Determine the [X, Y] coordinate at the center of the cell enclosing the given text.  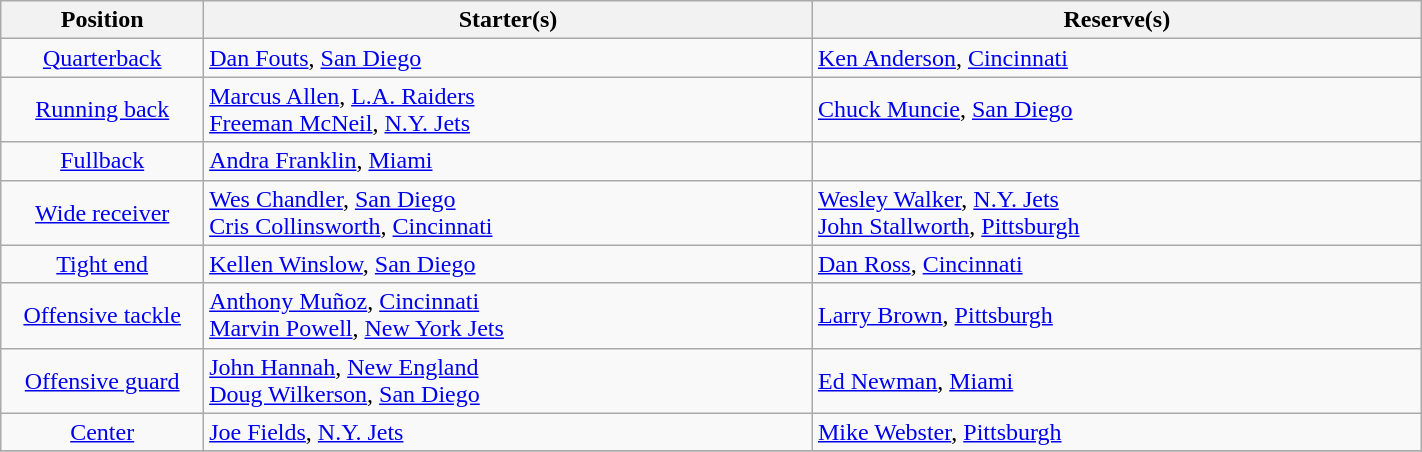
Chuck Muncie, San Diego [1116, 110]
Wes Chandler, San Diego Cris Collinsworth, Cincinnati [508, 212]
Dan Fouts, San Diego [508, 58]
Wide receiver [102, 212]
Larry Brown, Pittsburgh [1116, 316]
Mike Webster, Pittsburgh [1116, 432]
Starter(s) [508, 20]
Marcus Allen, L.A. Raiders Freeman McNeil, N.Y. Jets [508, 110]
Position [102, 20]
Tight end [102, 264]
Offensive tackle [102, 316]
Fullback [102, 161]
Offensive guard [102, 380]
Quarterback [102, 58]
Wesley Walker, N.Y. Jets John Stallworth, Pittsburgh [1116, 212]
Reserve(s) [1116, 20]
Anthony Muñoz, Cincinnati Marvin Powell, New York Jets [508, 316]
Ken Anderson, Cincinnati [1116, 58]
Running back [102, 110]
Dan Ross, Cincinnati [1116, 264]
Andra Franklin, Miami [508, 161]
Center [102, 432]
John Hannah, New England Doug Wilkerson, San Diego [508, 380]
Kellen Winslow, San Diego [508, 264]
Ed Newman, Miami [1116, 380]
Joe Fields, N.Y. Jets [508, 432]
